Return [x, y] of the center of cell containing provided text 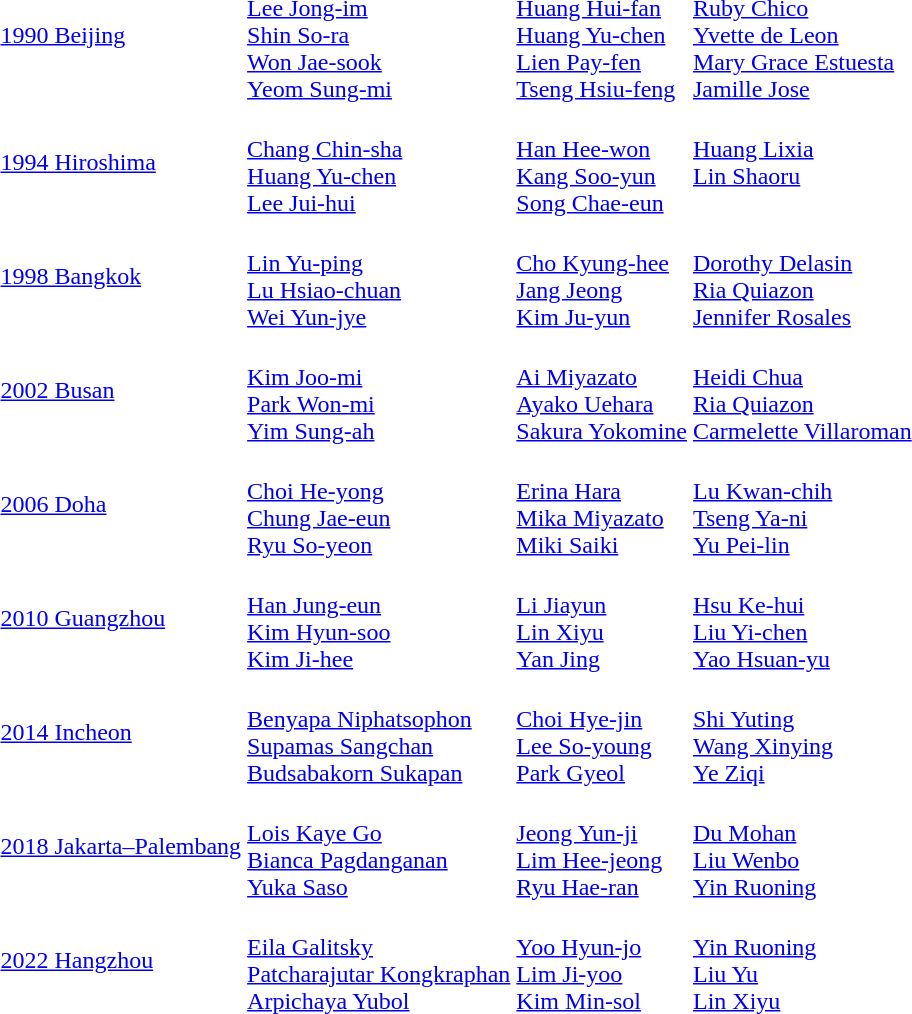
Li JiayunLin XiyuYan Jing [602, 618]
Han Hee-wonKang Soo-yunSong Chae-eun [602, 162]
Choi He-yongChung Jae-eunRyu So-yeon [379, 504]
Choi Hye-jinLee So-youngPark Gyeol [602, 732]
Han Jung-eunKim Hyun-sooKim Ji-hee [379, 618]
Jeong Yun-jiLim Hee-jeongRyu Hae-ran [602, 846]
Ai MiyazatoAyako UeharaSakura Yokomine [602, 390]
Erina HaraMika MiyazatoMiki Saiki [602, 504]
Kim Joo-miPark Won-miYim Sung-ah [379, 390]
Chang Chin-shaHuang Yu-chenLee Jui-hui [379, 162]
Benyapa NiphatsophonSupamas SangchanBudsabakorn Sukapan [379, 732]
Lin Yu-pingLu Hsiao-chuanWei Yun-jye [379, 276]
Lois Kaye GoBianca PagdangananYuka Saso [379, 846]
Cho Kyung-heeJang JeongKim Ju-yun [602, 276]
